Capture the cell that displays the provided text and extract its (x, y) central coordinate. 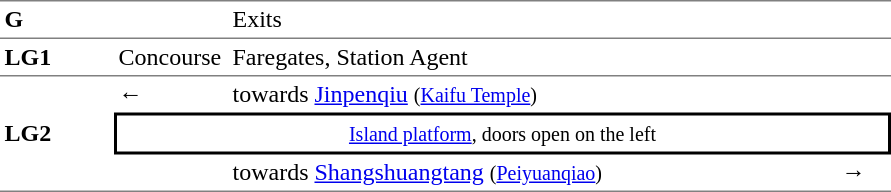
Faregates, Station Agent (532, 58)
G (57, 20)
towards Jinpenqiu (Kaifu Temple) (532, 94)
Island platform, doors open on the left (502, 133)
Concourse (171, 58)
LG1 (57, 58)
← (171, 94)
LG2 (57, 134)
→ (864, 173)
towards Shangshuangtang (Peiyuanqiao) (532, 173)
Exits (532, 20)
